Determine the (x, y) coordinate at the center of the cell enclosing the given text.  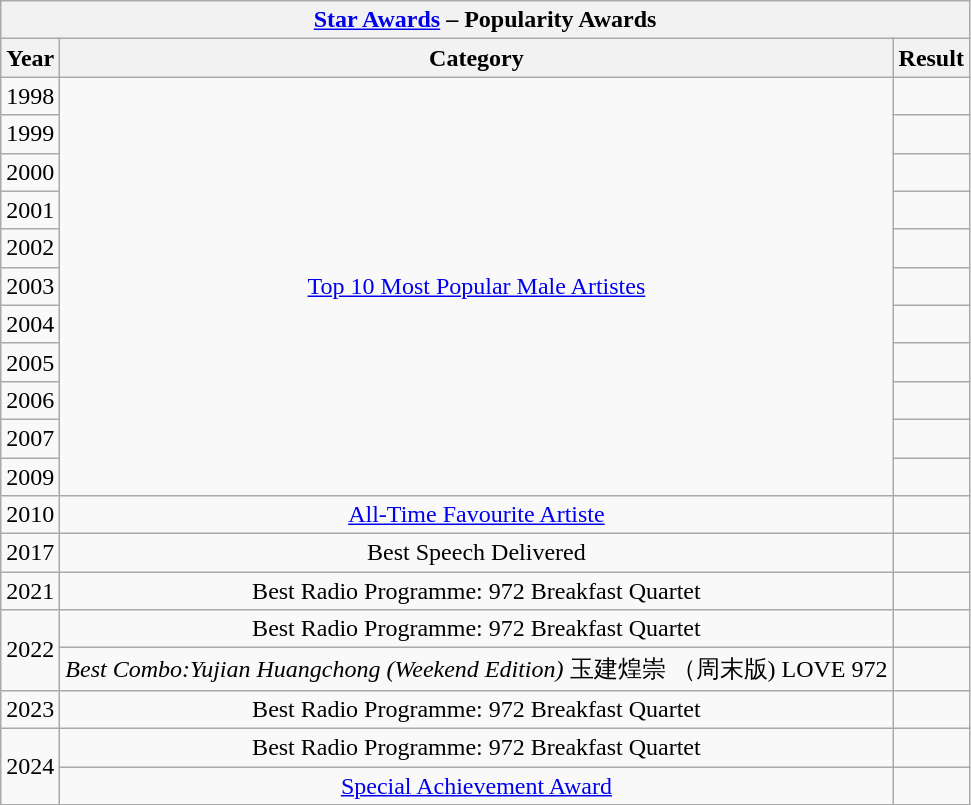
2000 (30, 172)
Category (476, 58)
Result (931, 58)
1999 (30, 134)
2002 (30, 248)
2009 (30, 477)
2007 (30, 438)
Top 10 Most Popular Male Artistes (476, 286)
2005 (30, 362)
Special Achievement Award (476, 785)
2024 (30, 766)
2022 (30, 650)
1998 (30, 96)
2023 (30, 709)
Best Speech Delivered (476, 553)
Year (30, 58)
2021 (30, 591)
Best Combo:Yujian Huangchong (Weekend Edition) 玉建煌崇 （周末版) LOVE 972 (476, 670)
2017 (30, 553)
2010 (30, 515)
Star Awards – Popularity Awards (486, 20)
2006 (30, 400)
All-Time Favourite Artiste (476, 515)
2004 (30, 324)
2003 (30, 286)
2001 (30, 210)
